Output the (X, Y) coordinate of the center of the cell containing the given text.  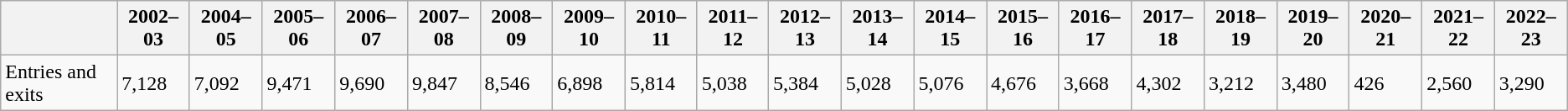
2017–18 (1168, 29)
9,471 (298, 82)
2005–06 (298, 29)
3,668 (1096, 82)
3,212 (1241, 82)
2022–23 (1531, 29)
2014–15 (950, 29)
3,480 (1313, 82)
9,847 (444, 82)
2010–11 (661, 29)
4,302 (1168, 82)
2020–21 (1385, 29)
2013–14 (878, 29)
8,546 (516, 82)
2015–16 (1024, 29)
2,560 (1459, 82)
5,028 (878, 82)
5,038 (732, 82)
2012–13 (806, 29)
2016–17 (1096, 29)
Entries and exits (59, 82)
4,676 (1024, 82)
2006–07 (372, 29)
9,690 (372, 82)
6,898 (590, 82)
7,128 (154, 82)
2004–05 (226, 29)
5,384 (806, 82)
2007–08 (444, 29)
5,076 (950, 82)
2009–10 (590, 29)
2011–12 (732, 29)
426 (1385, 82)
5,814 (661, 82)
3,290 (1531, 82)
2008–09 (516, 29)
2002–03 (154, 29)
2021–22 (1459, 29)
2018–19 (1241, 29)
2019–20 (1313, 29)
7,092 (226, 82)
